For the text-containing cell, return its midpoint in (X, Y) coordinate format. 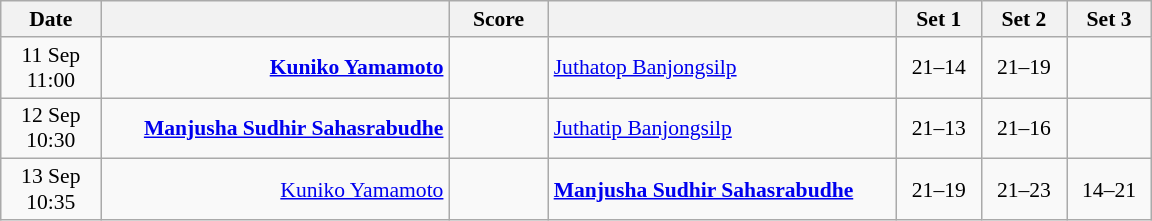
11 Sep11:00 (51, 68)
21–13 (938, 128)
14–21 (1108, 190)
12 Sep10:30 (51, 128)
13 Sep10:35 (51, 190)
Set 1 (938, 19)
Juthatop Banjongsilp (723, 68)
Juthatip Banjongsilp (723, 128)
21–14 (938, 68)
Date (51, 19)
Set 3 (1108, 19)
Score (498, 19)
Set 2 (1024, 19)
21–16 (1024, 128)
21–23 (1024, 190)
